Identify which cell holds the provided text, then report its (x, y) central coordinate. 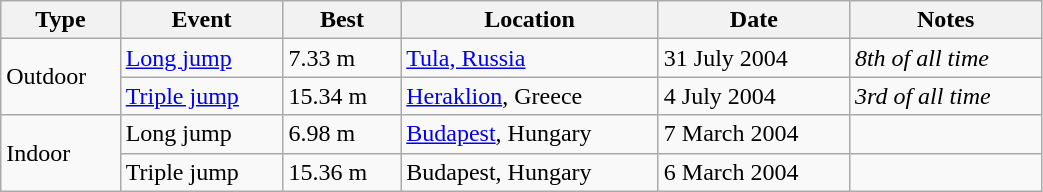
31 July 2004 (754, 58)
Date (754, 20)
3rd of all time (946, 96)
6.98 m (342, 134)
15.34 m (342, 96)
Type (60, 20)
Heraklion, Greece (530, 96)
Best (342, 20)
Outdoor (60, 77)
Tula, Russia (530, 58)
Event (202, 20)
7.33 m (342, 58)
Indoor (60, 153)
7 March 2004 (754, 134)
4 July 2004 (754, 96)
Notes (946, 20)
Location (530, 20)
15.36 m (342, 172)
8th of all time (946, 58)
6 March 2004 (754, 172)
